Extract the (X, Y) coordinate from the center of the cell holding the provided text.  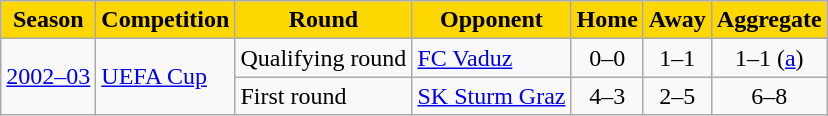
Season (48, 20)
Round (324, 20)
4–3 (607, 96)
Opponent (492, 20)
1–1 (677, 58)
2002–03 (48, 77)
Home (607, 20)
First round (324, 96)
Qualifying round (324, 58)
Away (677, 20)
UEFA Cup (166, 77)
Aggregate (769, 20)
SK Sturm Graz (492, 96)
6–8 (769, 96)
Competition (166, 20)
FC Vaduz (492, 58)
1–1 (a) (769, 58)
0–0 (607, 58)
2–5 (677, 96)
